Provide the (X, Y) coordinate of the cell's center where the given text is located.  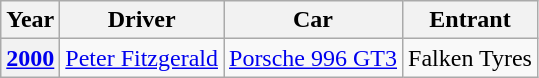
Year (30, 20)
2000 (30, 58)
Car (314, 20)
Peter Fitzgerald (142, 58)
Entrant (470, 20)
Porsche 996 GT3 (314, 58)
Driver (142, 20)
Falken Tyres (470, 58)
